For the text-containing cell, return its midpoint in [x, y] coordinate format. 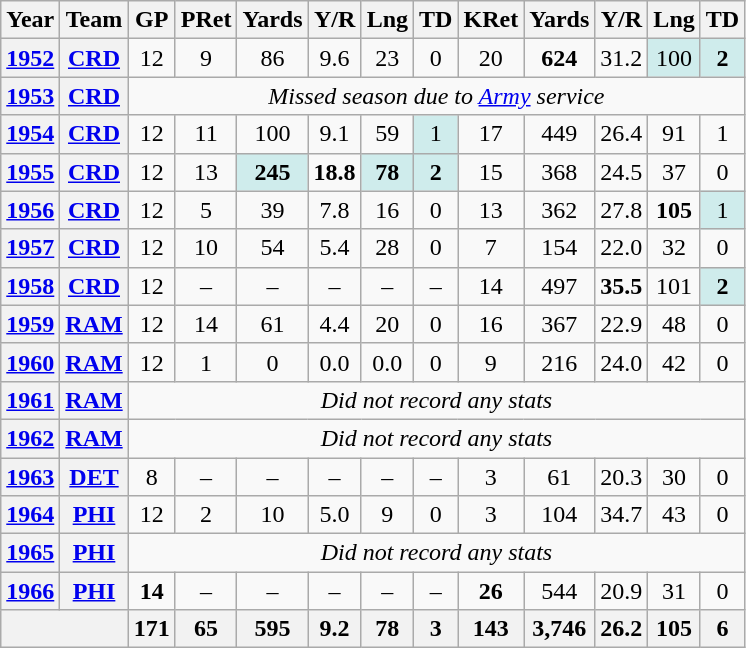
449 [560, 134]
91 [674, 134]
Team [94, 20]
1964 [30, 515]
GP [152, 20]
DET [94, 477]
6 [722, 629]
1954 [30, 134]
20.9 [622, 591]
28 [387, 248]
154 [560, 248]
24.0 [622, 362]
624 [560, 58]
4.4 [334, 324]
101 [674, 286]
7.8 [334, 210]
216 [560, 362]
26 [491, 591]
Year [30, 20]
34.7 [622, 515]
1959 [30, 324]
9.1 [334, 134]
368 [560, 172]
5.4 [334, 248]
37 [674, 172]
8 [152, 477]
22.0 [622, 248]
15 [491, 172]
48 [674, 324]
KRet [491, 20]
245 [272, 172]
1965 [30, 553]
24.5 [622, 172]
31 [674, 591]
11 [206, 134]
32 [674, 248]
30 [674, 477]
65 [206, 629]
143 [491, 629]
Missed season due to Army service [436, 96]
26.4 [622, 134]
1962 [30, 438]
1966 [30, 591]
18.8 [334, 172]
59 [387, 134]
3,746 [560, 629]
367 [560, 324]
9.6 [334, 58]
1955 [30, 172]
39 [272, 210]
1953 [30, 96]
9.2 [334, 629]
1958 [30, 286]
23 [387, 58]
1957 [30, 248]
5.0 [334, 515]
497 [560, 286]
1963 [30, 477]
595 [272, 629]
171 [152, 629]
35.5 [622, 286]
26.2 [622, 629]
5 [206, 210]
PRet [206, 20]
20.3 [622, 477]
27.8 [622, 210]
1952 [30, 58]
1956 [30, 210]
42 [674, 362]
362 [560, 210]
1960 [30, 362]
86 [272, 58]
31.2 [622, 58]
7 [491, 248]
1961 [30, 400]
22.9 [622, 324]
54 [272, 248]
544 [560, 591]
43 [674, 515]
17 [491, 134]
104 [560, 515]
